For the text-containing cell, return its midpoint in (X, Y) coordinate format. 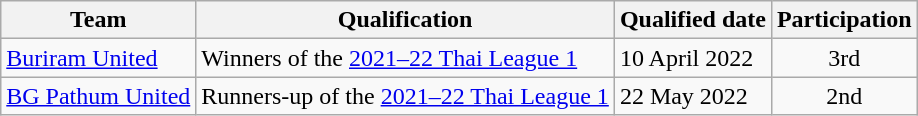
3rd (844, 58)
Winners of the 2021–22 Thai League 1 (406, 58)
Participation (844, 20)
Qualification (406, 20)
Qualified date (692, 20)
BG Pathum United (98, 96)
Buriram United (98, 58)
Team (98, 20)
22 May 2022 (692, 96)
Runners-up of the 2021–22 Thai League 1 (406, 96)
10 April 2022 (692, 58)
2nd (844, 96)
